Locate the cell with the specified text and output its (X, Y) center coordinate. 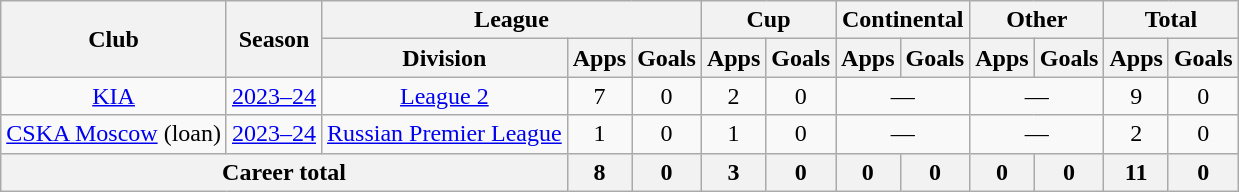
CSKA Moscow (loan) (114, 134)
Other (1037, 20)
League (512, 20)
8 (599, 172)
Cup (768, 20)
7 (599, 96)
Career total (284, 172)
League 2 (445, 96)
KIA (114, 96)
Club (114, 39)
Russian Premier League (445, 134)
11 (1136, 172)
Division (445, 58)
Total (1171, 20)
3 (733, 172)
Continental (903, 20)
Season (274, 39)
9 (1136, 96)
